From the cell containing the given text, extract its center point as [X, Y] coordinate. 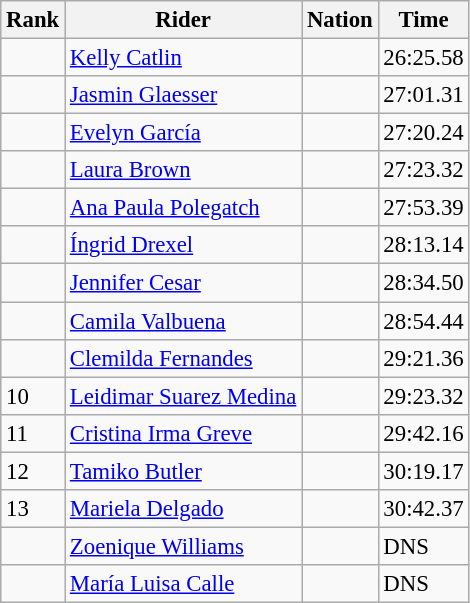
Rider [184, 20]
Nation [340, 20]
26:25.58 [424, 58]
Camila Valbuena [184, 321]
Jennifer Cesar [184, 283]
Rank [33, 20]
Laura Brown [184, 170]
29:42.16 [424, 433]
Time [424, 20]
12 [33, 471]
Mariela Delgado [184, 509]
Íngrid Drexel [184, 245]
30:19.17 [424, 471]
28:34.50 [424, 283]
29:21.36 [424, 358]
11 [33, 433]
Cristina Irma Greve [184, 433]
27:23.32 [424, 170]
Tamiko Butler [184, 471]
Clemilda Fernandes [184, 358]
28:13.14 [424, 245]
María Luisa Calle [184, 584]
13 [33, 509]
Leidimar Suarez Medina [184, 396]
27:01.31 [424, 95]
10 [33, 396]
28:54.44 [424, 321]
30:42.37 [424, 509]
29:23.32 [424, 396]
Kelly Catlin [184, 58]
Zoenique Williams [184, 546]
27:20.24 [424, 133]
27:53.39 [424, 208]
Jasmin Glaesser [184, 95]
Ana Paula Polegatch [184, 208]
Evelyn García [184, 133]
